Find where the given text appears and provide that cell's center as (X, Y) coordinate. 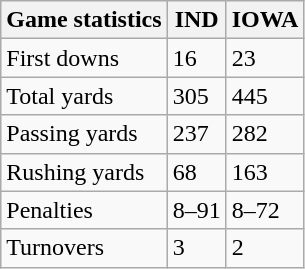
8–72 (265, 210)
237 (196, 134)
16 (196, 58)
305 (196, 96)
23 (265, 58)
2 (265, 248)
IOWA (265, 20)
Passing yards (84, 134)
Penalties (84, 210)
IND (196, 20)
First downs (84, 58)
445 (265, 96)
Total yards (84, 96)
3 (196, 248)
68 (196, 172)
282 (265, 134)
Turnovers (84, 248)
163 (265, 172)
Rushing yards (84, 172)
Game statistics (84, 20)
8–91 (196, 210)
